Detect which cell encompasses the target text, then output its (X, Y) center coordinate. 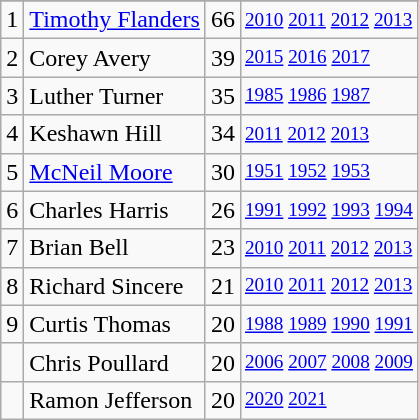
39 (222, 58)
2015 2016 2017 (328, 58)
30 (222, 172)
23 (222, 248)
2 (12, 58)
2020 2021 (328, 400)
1985 1986 1987 (328, 96)
3 (12, 96)
35 (222, 96)
6 (12, 210)
Richard Sincere (115, 286)
Timothy Flanders (115, 20)
2006 2007 2008 2009 (328, 362)
Curtis Thomas (115, 324)
Charles Harris (115, 210)
8 (12, 286)
Ramon Jefferson (115, 400)
5 (12, 172)
1 (12, 20)
1991 1992 1993 1994 (328, 210)
34 (222, 134)
1951 1952 1953 (328, 172)
7 (12, 248)
9 (12, 324)
Corey Avery (115, 58)
Luther Turner (115, 96)
Keshawn Hill (115, 134)
McNeil Moore (115, 172)
Brian Bell (115, 248)
21 (222, 286)
1988 1989 1990 1991 (328, 324)
4 (12, 134)
Chris Poullard (115, 362)
26 (222, 210)
66 (222, 20)
2011 2012 2013 (328, 134)
